Identify which cell holds the provided text, then report its [X, Y] central coordinate. 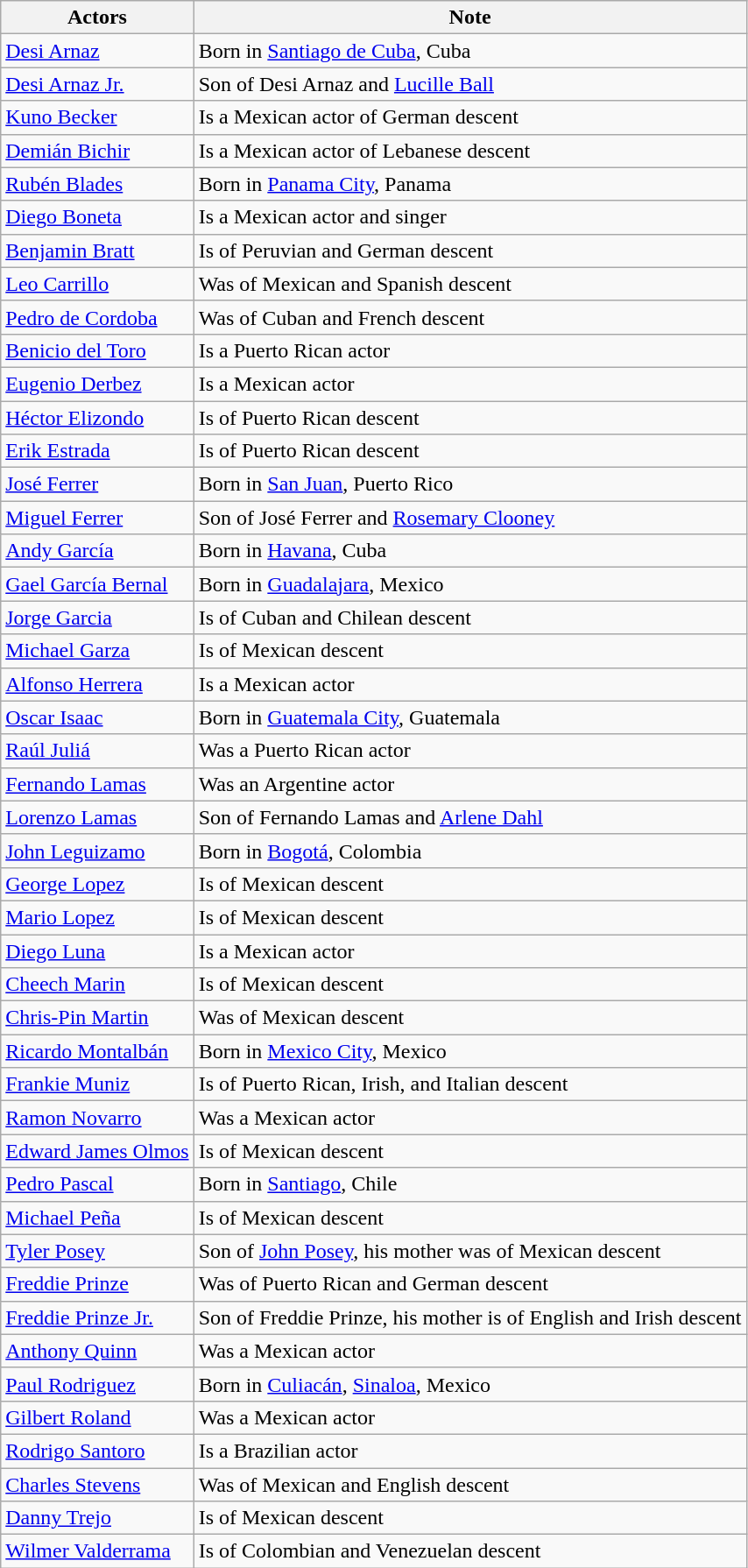
Son of Freddie Prinze, his mother is of English and Irish descent [469, 1317]
Ricardo Montalbán [97, 1051]
Ramon Novarro [97, 1118]
Is a Mexican actor of Lebanese descent [469, 151]
Born in Havana, Cuba [469, 551]
Michael Peña [97, 1218]
Was an Argentine actor [469, 784]
Was of Mexican descent [469, 1018]
Benicio del Toro [97, 350]
Note [469, 18]
Desi Arnaz Jr. [97, 84]
Kuno Becker [97, 117]
Wilmer Valderrama [97, 1551]
Charles Stevens [97, 1485]
Son of Fernando Lamas and Arlene Dahl [469, 817]
Pedro de Cordoba [97, 317]
Chris-Pin Martin [97, 1018]
George Lopez [97, 884]
Pedro Pascal [97, 1184]
John Leguizamo [97, 851]
Is of Peruvian and German descent [469, 251]
Diego Luna [97, 950]
Edward James Olmos [97, 1151]
Freddie Prinze Jr. [97, 1317]
Anthony Quinn [97, 1351]
Eugenio Derbez [97, 384]
Miguel Ferrer [97, 518]
Diego Boneta [97, 217]
Tyler Posey [97, 1251]
Actors [97, 18]
Freddie Prinze [97, 1284]
Born in Santiago de Cuba, Cuba [469, 51]
Son of Desi Arnaz and Lucille Ball [469, 84]
Erik Estrada [97, 451]
Born in Guadalajara, Mexico [469, 584]
Born in San Juan, Puerto Rico [469, 484]
Born in Mexico City, Mexico [469, 1051]
Lorenzo Lamas [97, 817]
Jorge Garcia [97, 618]
Andy García [97, 551]
Son of José Ferrer and Rosemary Clooney [469, 518]
Rodrigo Santoro [97, 1451]
Benjamin Bratt [97, 251]
Alfonso Herrera [97, 684]
Desi Arnaz [97, 51]
Is of Puerto Rican, Irish, and Italian descent [469, 1084]
Héctor Elizondo [97, 418]
Rubén Blades [97, 184]
Michael Garza [97, 651]
Gilbert Roland [97, 1417]
Was of Mexican and Spanish descent [469, 284]
Was of Cuban and French descent [469, 317]
Paul Rodriguez [97, 1384]
José Ferrer [97, 484]
Raúl Juliá [97, 751]
Son of John Posey, his mother was of Mexican descent [469, 1251]
Is of Colombian and Venezuelan descent [469, 1551]
Is a Mexican actor of German descent [469, 117]
Frankie Muniz [97, 1084]
Born in Guatemala City, Guatemala [469, 717]
Born in Santiago, Chile [469, 1184]
Born in Bogotá, Colombia [469, 851]
Was of Mexican and English descent [469, 1485]
Demián Bichir [97, 151]
Leo Carrillo [97, 284]
Gael García Bernal [97, 584]
Is a Brazilian actor [469, 1451]
Is a Mexican actor and singer [469, 217]
Cheech Marin [97, 985]
Oscar Isaac [97, 717]
Danny Trejo [97, 1518]
Fernando Lamas [97, 784]
Mario Lopez [97, 917]
Born in Culiacán, Sinaloa, Mexico [469, 1384]
Was a Puerto Rican actor [469, 751]
Born in Panama City, Panama [469, 184]
Was of Puerto Rican and German descent [469, 1284]
Is a Puerto Rican actor [469, 350]
Is of Cuban and Chilean descent [469, 618]
